Return the [X, Y] coordinate for the center point of the cell that contains the specified text.  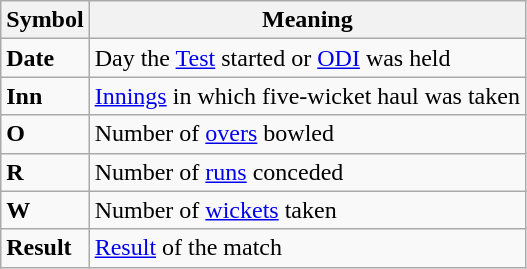
Number of overs bowled [307, 134]
Day the Test started or ODI was held [307, 58]
Result [45, 248]
Number of runs conceded [307, 172]
Number of wickets taken [307, 210]
Symbol [45, 20]
R [45, 172]
Inn [45, 96]
Result of the match [307, 248]
Date [45, 58]
Meaning [307, 20]
Innings in which five-wicket haul was taken [307, 96]
O [45, 134]
W [45, 210]
